Capture the cell that displays the provided text and extract its [X, Y] central coordinate. 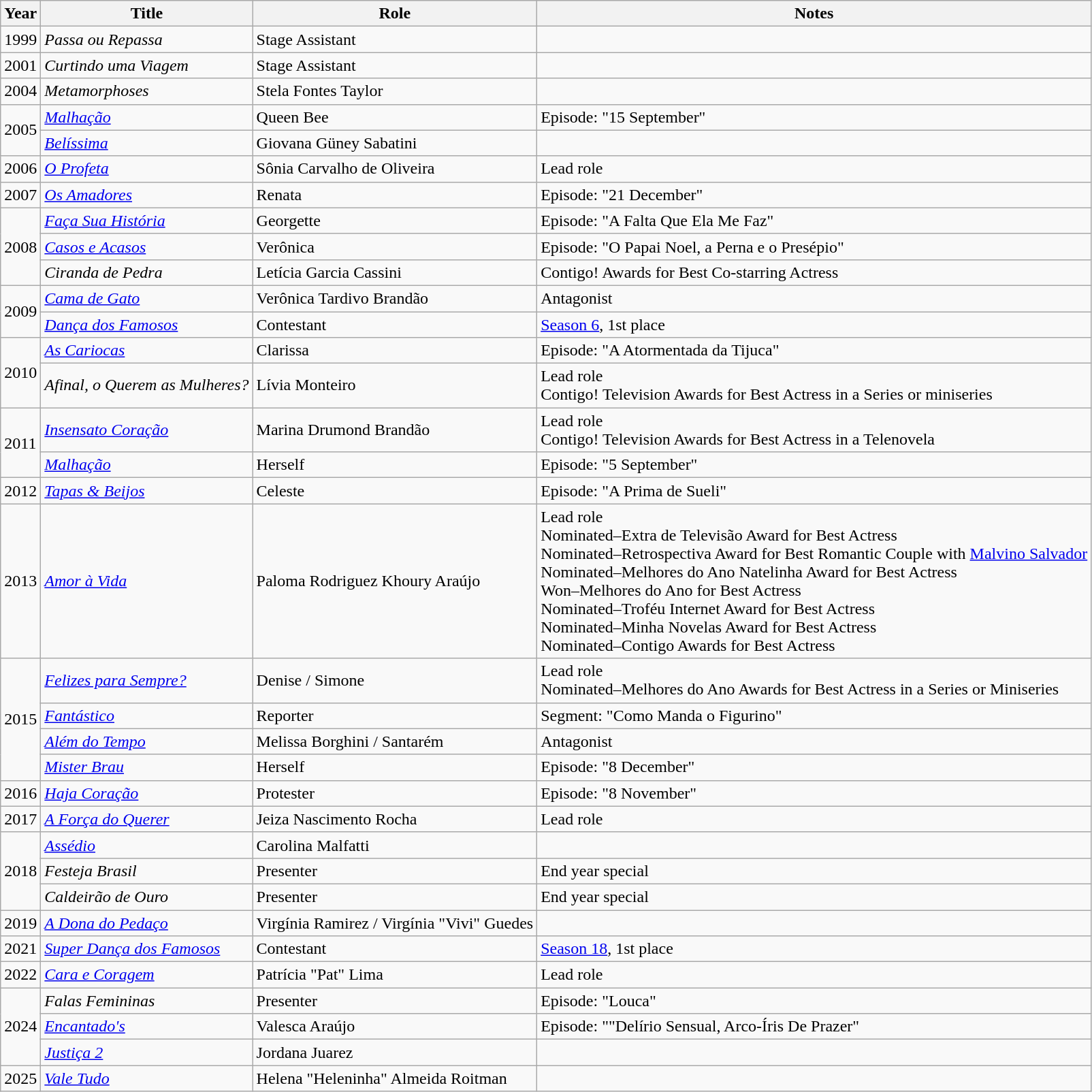
Ciranda de Pedra [147, 272]
Sônia Carvalho de Oliveira [395, 169]
2005 [20, 130]
2015 [20, 719]
2006 [20, 169]
Lead role Contigo! Television Awards for Best Actress in a Telenovela [814, 430]
Role [395, 14]
Curtindo uma Viagem [147, 65]
Episode: "8 December" [814, 767]
Verônica Tardivo Brandão [395, 298]
Year [20, 14]
Episode: "O Papai Noel, a Perna e o Presépio" [814, 246]
A Dona do Pedaço [147, 922]
Caldeirão de Ouro [147, 897]
2017 [20, 819]
Stela Fontes Taylor [395, 91]
1999 [20, 39]
Patrícia "Pat" Lima [395, 975]
Vale Tudo [147, 1078]
Os Amadores [147, 195]
2018 [20, 871]
Marina Drumond Brandão [395, 430]
2022 [20, 975]
Festeja Brasil [147, 871]
2016 [20, 793]
Georgette [395, 221]
Amor à Vida [147, 581]
2007 [20, 195]
Season 18, 1st place [814, 949]
Episode: "Louca" [814, 1001]
Reporter [395, 716]
Cama de Gato [147, 298]
Valesca Araújo [395, 1027]
Cara e Coragem [147, 975]
Insensato Coração [147, 430]
Episode: "A Atormentada da Tijuca" [814, 351]
Segment: "Como Manda o Figurino" [814, 716]
Clarissa [395, 351]
Contigo! Awards for Best Co-starring Actress [814, 272]
As Cariocas [147, 351]
Justiça 2 [147, 1053]
Verônica [395, 246]
Season 6, 1st place [814, 325]
Episode: "21 December" [814, 195]
Lívia Monteiro [395, 385]
O Profeta [147, 169]
Episode: "5 September" [814, 465]
Assédio [147, 845]
Queen Bee [395, 117]
Falas Femininas [147, 1001]
Giovana Güney Sabatini [395, 143]
Super Dança dos Famosos [147, 949]
Melissa Borghini / Santarém [395, 741]
Além do Tempo [147, 741]
Passa ou Repassa [147, 39]
Episode: "8 November" [814, 793]
2019 [20, 922]
2004 [20, 91]
Episode: "15 September" [814, 117]
Metamorphoses [147, 91]
2021 [20, 949]
2008 [20, 246]
2009 [20, 311]
Lead role Nominated–Melhores do Ano Awards for Best Actress in a Series or Miniseries [814, 681]
Carolina Malfatti [395, 845]
Letícia Garcia Cassini [395, 272]
2011 [20, 443]
Faça Sua História [147, 221]
2013 [20, 581]
Dança dos Famosos [147, 325]
2001 [20, 65]
2010 [20, 373]
Episode: "A Falta Que Ela Me Faz" [814, 221]
Paloma Rodriguez Khoury Araújo [395, 581]
Haja Coração [147, 793]
Helena "Heleninha" Almeida Roitman [395, 1078]
A Força do Querer [147, 819]
Virgínia Ramirez / Virgínia "Vivi" Guedes [395, 922]
Protester [395, 793]
Fantástico [147, 716]
Title [147, 14]
2012 [20, 491]
Episode: "A Prima de Sueli" [814, 491]
Renata [395, 195]
2024 [20, 1027]
Mister Brau [147, 767]
Denise / Simone [395, 681]
Notes [814, 14]
2025 [20, 1078]
Encantado's [147, 1027]
Felizes para Sempre? [147, 681]
Belíssima [147, 143]
Afinal, o Querem as Mulheres? [147, 385]
Episode: ""Delírio Sensual, Arco-Íris De Prazer" [814, 1027]
Casos e Acasos [147, 246]
Jeiza Nascimento Rocha [395, 819]
Lead role Contigo! Television Awards for Best Actress in a Series or miniseries [814, 385]
Celeste [395, 491]
Tapas & Beijos [147, 491]
Jordana Juarez [395, 1053]
